Output the (x, y) coordinate of the center of the cell containing the given text.  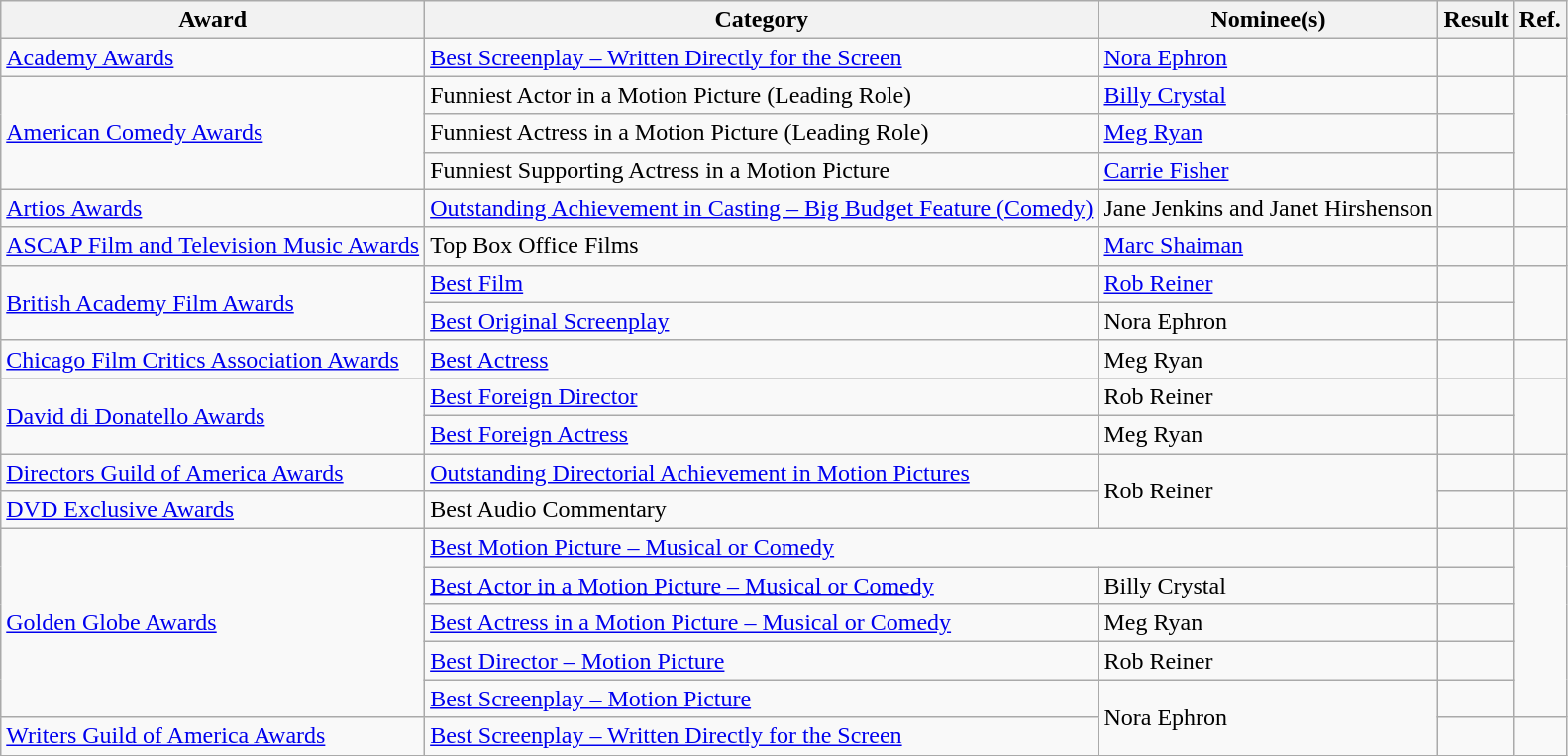
Marc Shaiman (1268, 246)
Best Actor in a Motion Picture – Musical or Comedy (762, 586)
Outstanding Achievement in Casting – Big Budget Feature (Comedy) (762, 208)
British Academy Film Awards (213, 302)
Best Screenplay – Motion Picture (762, 699)
American Comedy Awards (213, 133)
Best Original Screenplay (762, 321)
Writers Guild of America Awards (213, 736)
Golden Globe Awards (213, 623)
Best Foreign Actress (762, 434)
Top Box Office Films (762, 246)
Academy Awards (213, 57)
Jane Jenkins and Janet Hirshenson (1268, 208)
Best Director – Motion Picture (762, 661)
Best Audio Commentary (762, 510)
Result (1476, 20)
Funniest Supporting Actress in a Motion Picture (762, 170)
Best Foreign Director (762, 396)
Funniest Actor in a Motion Picture (Leading Role) (762, 95)
Nominee(s) (1268, 20)
DVD Exclusive Awards (213, 510)
David di Donatello Awards (213, 415)
Ref. (1539, 20)
Category (762, 20)
Artios Awards (213, 208)
Best Film (762, 283)
Best Actress in a Motion Picture – Musical or Comedy (762, 623)
Best Actress (762, 359)
Funniest Actress in a Motion Picture (Leading Role) (762, 133)
Award (213, 20)
Carrie Fisher (1268, 170)
Outstanding Directorial Achievement in Motion Pictures (762, 473)
Chicago Film Critics Association Awards (213, 359)
ASCAP Film and Television Music Awards (213, 246)
Best Motion Picture – Musical or Comedy (931, 548)
Directors Guild of America Awards (213, 473)
